For the text-containing cell, return its midpoint in (X, Y) coordinate format. 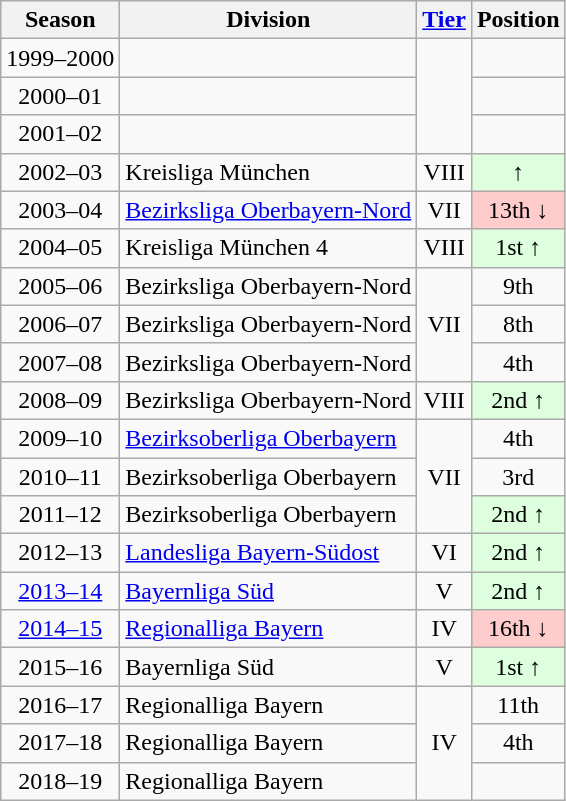
1999–2000 (60, 58)
2017–18 (60, 743)
Tier (444, 20)
2009–10 (60, 438)
2010–11 (60, 477)
2004–05 (60, 248)
2012–13 (60, 553)
3rd (518, 477)
2002–03 (60, 172)
Position (518, 20)
VI (444, 553)
2006–07 (60, 324)
2005–06 (60, 286)
Division (268, 20)
8th (518, 324)
2018–19 (60, 781)
2008–09 (60, 400)
9th (518, 286)
16th ↓ (518, 629)
↑ (518, 172)
Season (60, 20)
11th (518, 705)
2011–12 (60, 515)
Landesliga Bayern-Südost (268, 553)
2014–15 (60, 629)
2007–08 (60, 362)
2013–14 (60, 591)
Kreisliga München (268, 172)
Kreisliga München 4 (268, 248)
2015–16 (60, 667)
2003–04 (60, 210)
2000–01 (60, 96)
2016–17 (60, 705)
2001–02 (60, 134)
13th ↓ (518, 210)
